Find where the given text appears and provide that cell's center as [x, y] coordinate. 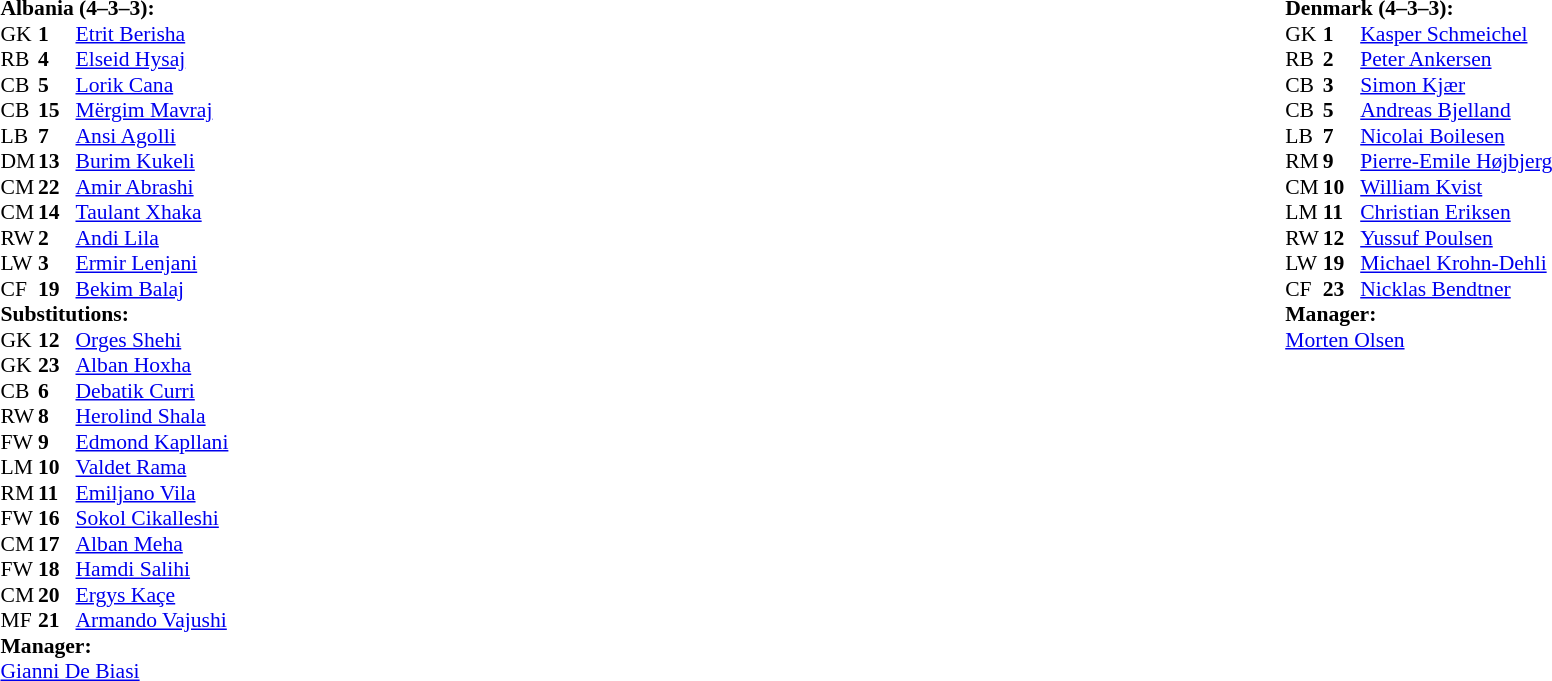
Andreas Bjelland [1456, 111]
Mërgim Mavraj [152, 111]
Bekim Balaj [152, 289]
6 [57, 391]
Taulant Xhaka [152, 213]
Andi Lila [152, 238]
Kasper Schmeichel [1456, 34]
Alban Meha [152, 544]
Valdet Rama [152, 467]
Alban Hoxha [152, 365]
Yussuf Poulsen [1456, 238]
17 [57, 544]
21 [57, 621]
Ermir Lenjani [152, 263]
Armando Vajushi [152, 621]
22 [57, 187]
Morten Olsen [1418, 340]
Amir Abrashi [152, 187]
Hamdi Salihi [152, 569]
DM [19, 161]
Herolind Shala [152, 417]
Pierre-Emile Højbjerg [1456, 161]
18 [57, 569]
16 [57, 519]
Ansi Agolli [152, 136]
Etrit Berisha [152, 34]
Burim Kukeli [152, 161]
14 [57, 213]
Debatik Curri [152, 391]
Michael Krohn-Dehli [1456, 263]
William Kvist [1456, 187]
4 [57, 59]
Simon Kjær [1456, 85]
Substitutions: [114, 315]
Nicklas Bendtner [1456, 289]
MF [19, 621]
Edmond Kapllani [152, 442]
20 [57, 595]
Emiljano Vila [152, 493]
Ergys Kaçe [152, 595]
15 [57, 111]
Peter Ankersen [1456, 59]
Christian Eriksen [1456, 213]
Sokol Cikalleshi [152, 519]
Elseid Hysaj [152, 59]
8 [57, 417]
Lorik Cana [152, 85]
Nicolai Boilesen [1456, 136]
Orges Shehi [152, 340]
13 [57, 161]
